Capture the cell that displays the provided text and extract its [x, y] central coordinate. 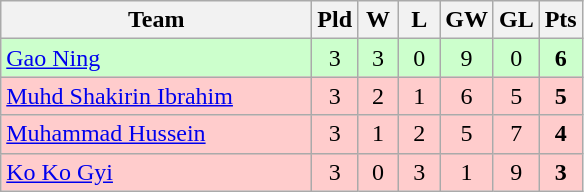
Pts [560, 20]
Ko Ko Gyi [156, 172]
Muhd Shakirin Ibrahim [156, 96]
Gao Ning [156, 58]
Team [156, 20]
Pld [335, 20]
4 [560, 134]
7 [516, 134]
Muhammad Hussein [156, 134]
W [378, 20]
GL [516, 20]
GW [467, 20]
L [420, 20]
